Output the [x, y] coordinate of the center of the cell containing the given text.  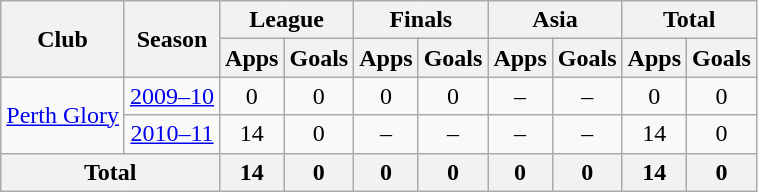
2010–11 [172, 134]
Club [63, 39]
Season [172, 39]
2009–10 [172, 96]
Perth Glory [63, 115]
League [287, 20]
Finals [421, 20]
Asia [555, 20]
